For the text-containing cell, return its midpoint in (x, y) coordinate format. 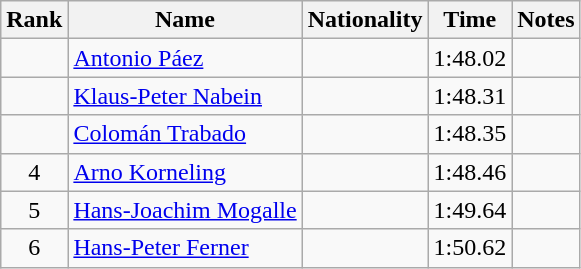
Colomán Trabado (185, 134)
Antonio Páez (185, 58)
1:48.35 (470, 134)
Name (185, 20)
Rank (34, 20)
1:48.46 (470, 172)
Time (470, 20)
Arno Korneling (185, 172)
Hans-Peter Ferner (185, 248)
5 (34, 210)
1:50.62 (470, 248)
4 (34, 172)
1:48.02 (470, 58)
Notes (546, 20)
Klaus-Peter Nabein (185, 96)
6 (34, 248)
1:48.31 (470, 96)
Nationality (365, 20)
Hans-Joachim Mogalle (185, 210)
1:49.64 (470, 210)
